Identify which cell holds the provided text, then report its (x, y) central coordinate. 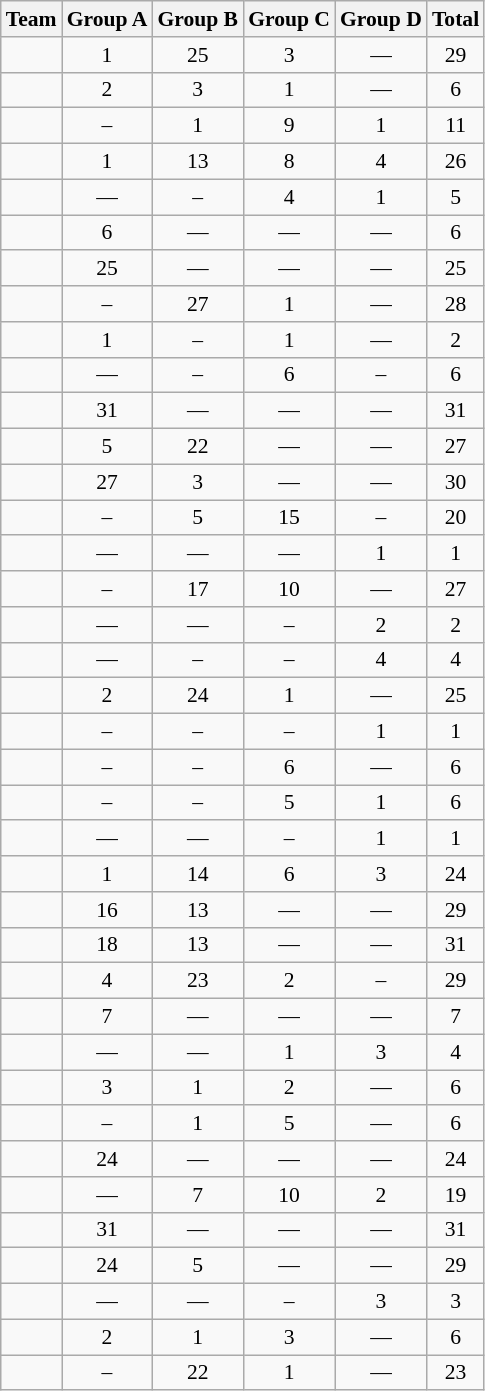
11 (456, 126)
Team (32, 19)
26 (456, 162)
16 (108, 910)
8 (289, 162)
28 (456, 304)
14 (198, 874)
15 (289, 518)
Group C (289, 19)
20 (456, 518)
18 (108, 945)
Total (456, 19)
Group B (198, 19)
17 (198, 589)
30 (456, 482)
19 (456, 1195)
Group A (108, 19)
9 (289, 126)
Group D (381, 19)
